Return the (X, Y) coordinate for the center point of the cell that contains the specified text.  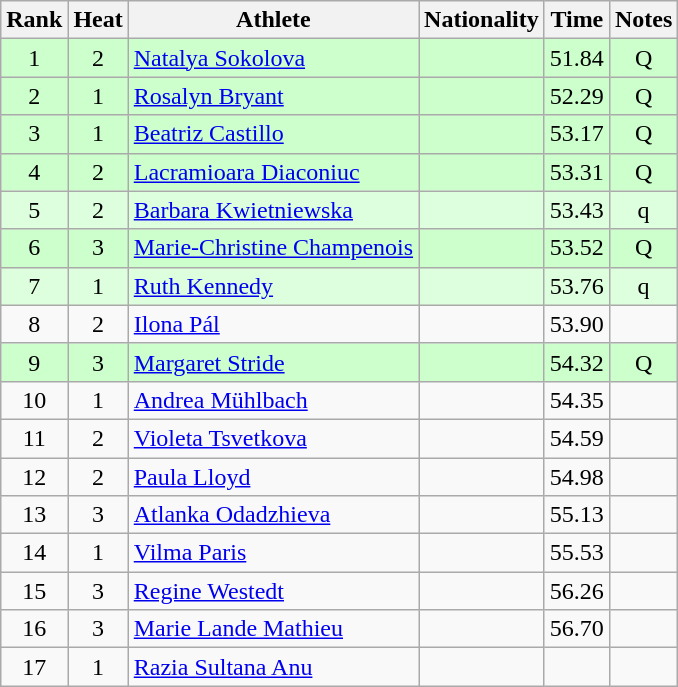
6 (34, 248)
Atlanka Odadzhieva (273, 515)
53.52 (576, 248)
Andrea Mühlbach (273, 400)
15 (34, 591)
53.17 (576, 134)
9 (34, 362)
Ruth Kennedy (273, 286)
4 (34, 172)
12 (34, 477)
Vilma Paris (273, 553)
16 (34, 629)
13 (34, 515)
Rosalyn Bryant (273, 96)
Nationality (482, 20)
Ilona Pál (273, 324)
Razia Sultana Anu (273, 667)
8 (34, 324)
56.70 (576, 629)
7 (34, 286)
10 (34, 400)
Violeta Tsvetkova (273, 438)
53.76 (576, 286)
Natalya Sokolova (273, 58)
56.26 (576, 591)
17 (34, 667)
Time (576, 20)
Marie-Christine Champenois (273, 248)
Rank (34, 20)
54.32 (576, 362)
54.35 (576, 400)
14 (34, 553)
Athlete (273, 20)
Heat (98, 20)
54.59 (576, 438)
Beatriz Castillo (273, 134)
54.98 (576, 477)
55.13 (576, 515)
53.90 (576, 324)
53.31 (576, 172)
51.84 (576, 58)
Regine Westedt (273, 591)
52.29 (576, 96)
Notes (643, 20)
Marie Lande Mathieu (273, 629)
55.53 (576, 553)
Margaret Stride (273, 362)
Lacramioara Diaconiuc (273, 172)
Barbara Kwietniewska (273, 210)
53.43 (576, 210)
5 (34, 210)
11 (34, 438)
Paula Lloyd (273, 477)
